Detect which cell encompasses the target text, then output its (x, y) center coordinate. 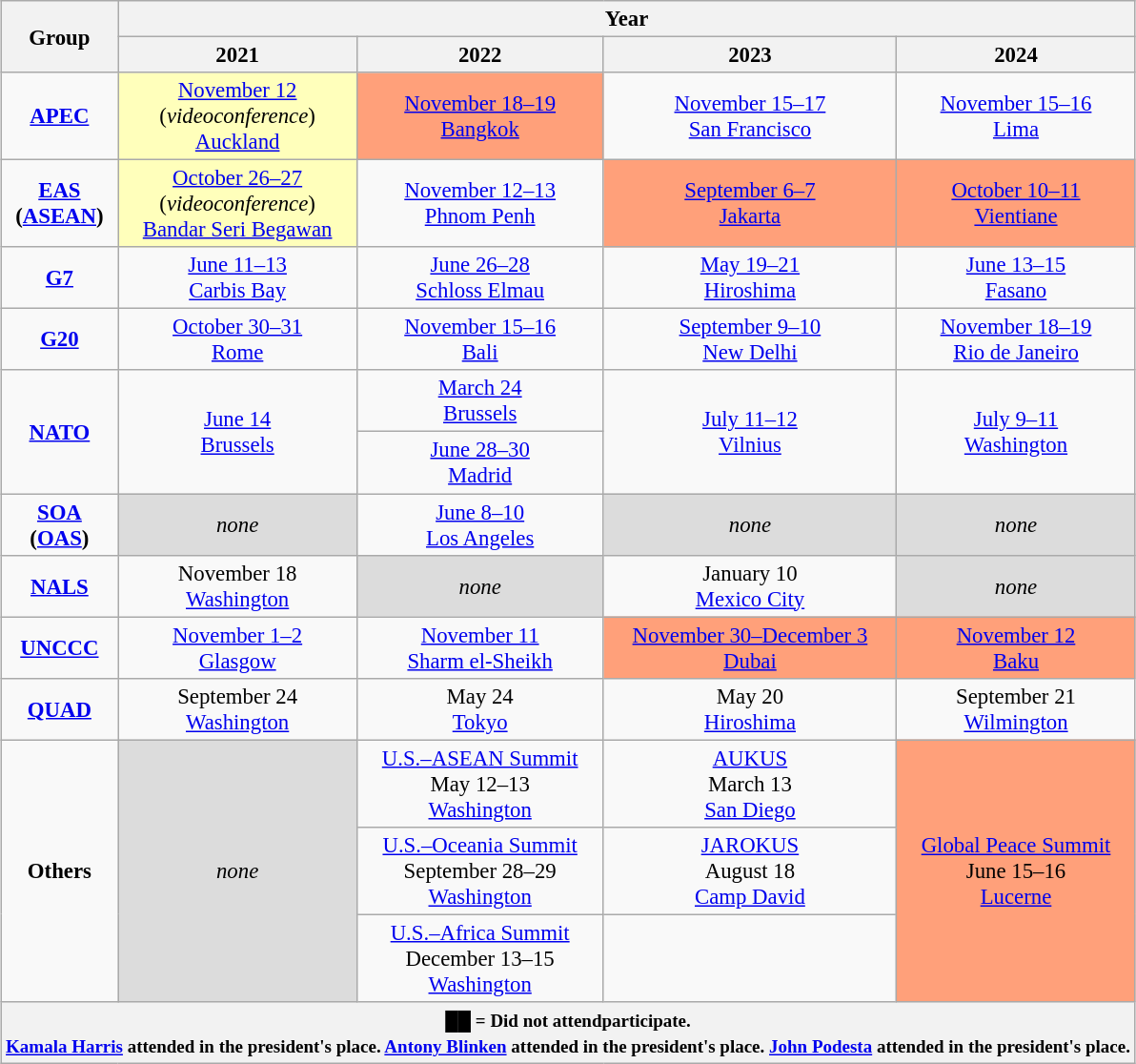
September 6–7 Jakarta (750, 204)
G20 (59, 339)
NALS (59, 585)
November 15–16 Lima (1016, 116)
July 11–12 Vilnius (750, 431)
September 21 Wilmington (1016, 709)
January 10 Mexico City (750, 585)
November 30–December 3 Dubai (750, 648)
September 24 Washington (237, 709)
Group (59, 36)
AUKUSMarch 13 San Diego (750, 784)
JAROKUSAugust 18 Camp David (750, 871)
October 26–27(videoconference) Bandar Seri Begawan (237, 204)
May 20 Hiroshima (750, 709)
June 14 Brussels (237, 431)
October 10–11 Vientiane (1016, 204)
November 18 Washington (237, 585)
Year (627, 19)
October 30–31 Rome (237, 339)
U.S.–Oceania SummitSeptember 28–29 Washington (480, 871)
June 11–13 Carbis Bay (237, 278)
November 15–16 Bali (480, 339)
May 19–21 Hiroshima (750, 278)
March 24 Brussels (480, 400)
G7 (59, 278)
November 12 Baku (1016, 648)
November 18–19 Rio de Janeiro (1016, 339)
UNCCC (59, 648)
2021 (237, 55)
November 12–13 Phnom Penh (480, 204)
2023 (750, 55)
June 26–28 Schloss Elmau (480, 278)
November 12(videoconference) Auckland (237, 116)
U.S.–Africa SummitDecember 13–15 Washington (480, 958)
Global Peace SummitJune 15–16 Lucerne (1016, 871)
November 1–2 Glasgow (237, 648)
2024 (1016, 55)
SOA(OAS) (59, 524)
APEC (59, 116)
June 13–15 Fasano (1016, 278)
Others (59, 871)
EAS(ASEAN) (59, 204)
July 9–11 Washington (1016, 431)
NATO (59, 431)
June 28–30 Madrid (480, 463)
May 24 Tokyo (480, 709)
November 18–19 Bangkok (480, 116)
September 9–10 New Delhi (750, 339)
June 8–10 Los Angeles (480, 524)
November 15–17 San Francisco (750, 116)
QUAD (59, 709)
November 11 Sharm el-Sheikh (480, 648)
2022 (480, 55)
U.S.–ASEAN SummitMay 12–13 Washington (480, 784)
